For the text-containing cell, return its midpoint in (x, y) coordinate format. 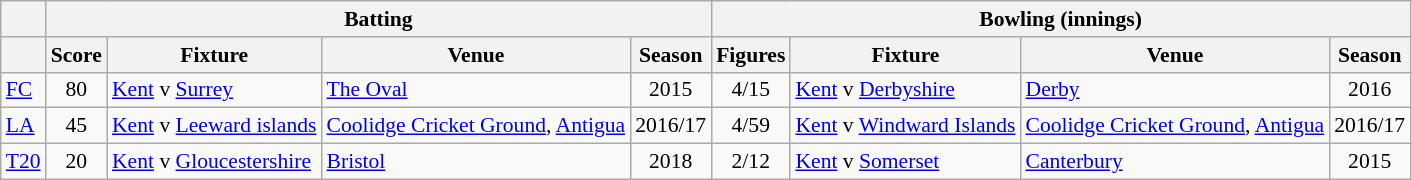
Bowling (innings) (1060, 19)
Kent v Gloucestershire (214, 162)
Score (76, 55)
20 (76, 162)
Kent v Derbyshire (905, 90)
Bristol (476, 162)
Kent v Somerset (905, 162)
80 (76, 90)
Kent v Leeward islands (214, 126)
T20 (24, 162)
Figures (750, 55)
4/59 (750, 126)
45 (76, 126)
2/12 (750, 162)
2018 (670, 162)
Kent v Windward Islands (905, 126)
Kent v Surrey (214, 90)
Batting (378, 19)
LA (24, 126)
The Oval (476, 90)
Derby (1176, 90)
Canterbury (1176, 162)
4/15 (750, 90)
FC (24, 90)
2016 (1370, 90)
